Extract the (X, Y) coordinate from the center of the cell holding the provided text.  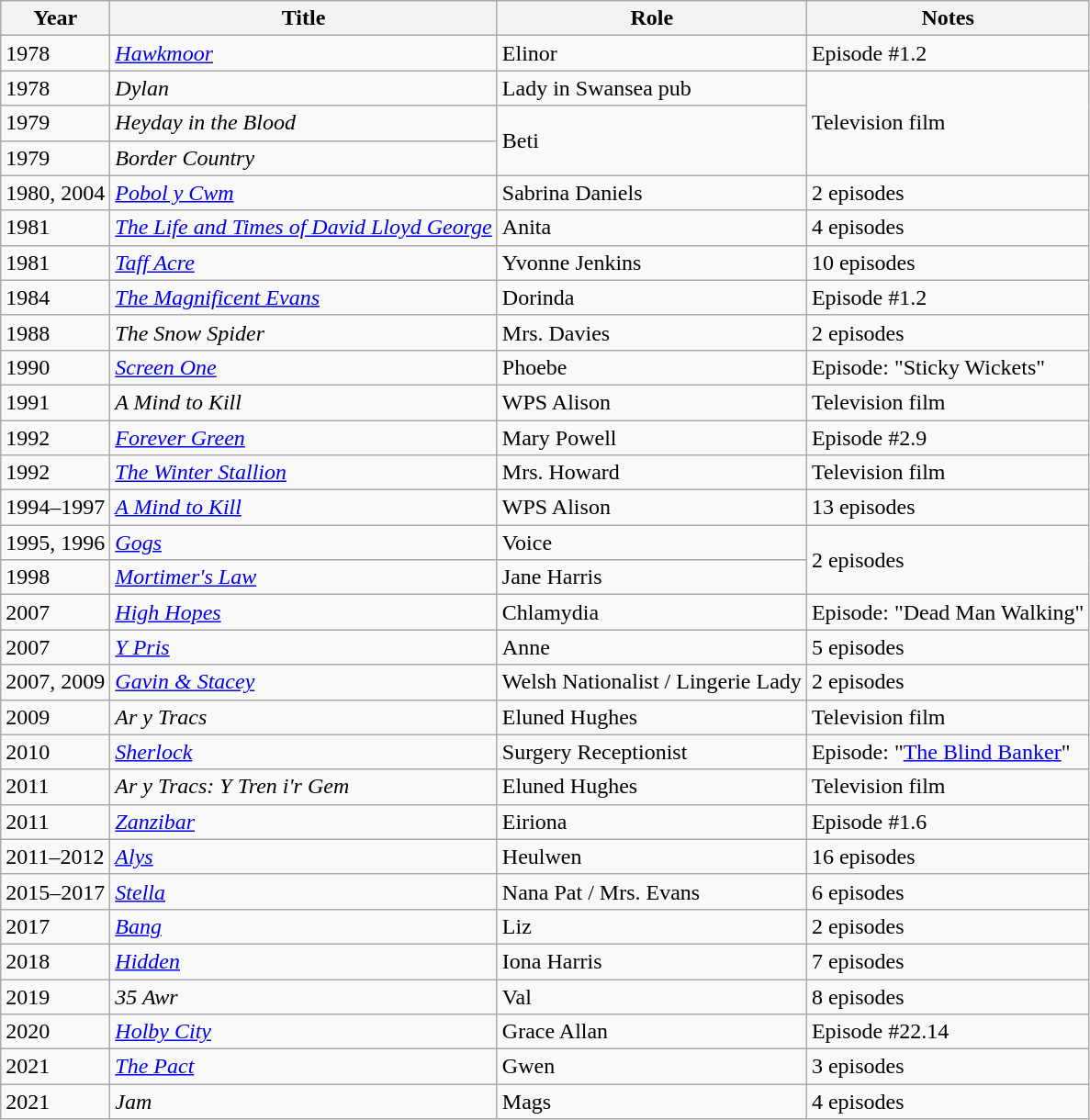
Val (652, 996)
5 episodes (948, 647)
The Magnificent Evans (304, 297)
Heulwen (652, 857)
Gwen (652, 1067)
Elinor (652, 53)
Border Country (304, 158)
Sherlock (304, 752)
Yvonne Jenkins (652, 263)
Hawkmoor (304, 53)
Gavin & Stacey (304, 682)
10 episodes (948, 263)
Forever Green (304, 438)
2007, 2009 (55, 682)
3 episodes (948, 1067)
7 episodes (948, 961)
1998 (55, 577)
Notes (948, 18)
Heyday in the Blood (304, 123)
1980, 2004 (55, 193)
Ar y Tracs: Y Tren i'r Gem (304, 787)
Gogs (304, 543)
Liz (652, 926)
Dorinda (652, 297)
35 Awr (304, 996)
Jam (304, 1102)
Year (55, 18)
1991 (55, 402)
Taff Acre (304, 263)
Anne (652, 647)
The Winter Stallion (304, 473)
Sabrina Daniels (652, 193)
Ar y Tracs (304, 717)
1984 (55, 297)
Chlamydia (652, 612)
Welsh Nationalist / Lingerie Lady (652, 682)
Anita (652, 228)
Screen One (304, 367)
Hidden (304, 961)
Iona Harris (652, 961)
Role (652, 18)
Beti (652, 140)
Mary Powell (652, 438)
Mrs. Davies (652, 332)
2010 (55, 752)
2009 (55, 717)
Stella (304, 891)
16 episodes (948, 857)
2018 (55, 961)
1994–1997 (55, 508)
The Life and Times of David Lloyd George (304, 228)
Eiriona (652, 822)
Alys (304, 857)
2015–2017 (55, 891)
6 episodes (948, 891)
1990 (55, 367)
Jane Harris (652, 577)
2019 (55, 996)
Surgery Receptionist (652, 752)
2020 (55, 1032)
Episode: "Dead Man Walking" (948, 612)
2017 (55, 926)
8 episodes (948, 996)
13 episodes (948, 508)
Episode #22.14 (948, 1032)
Mortimer's Law (304, 577)
Episode #1.6 (948, 822)
Mags (652, 1102)
Bang (304, 926)
High Hopes (304, 612)
Pobol y Cwm (304, 193)
Holby City (304, 1032)
Episode: "The Blind Banker" (948, 752)
Y Pris (304, 647)
Phoebe (652, 367)
The Snow Spider (304, 332)
1988 (55, 332)
Zanzibar (304, 822)
2011–2012 (55, 857)
1995, 1996 (55, 543)
The Pact (304, 1067)
Voice (652, 543)
Grace Allan (652, 1032)
Episode: "Sticky Wickets" (948, 367)
Dylan (304, 88)
Mrs. Howard (652, 473)
Title (304, 18)
Lady in Swansea pub (652, 88)
Nana Pat / Mrs. Evans (652, 891)
Episode #2.9 (948, 438)
